From the cell containing the given text, extract its center point as (X, Y) coordinate. 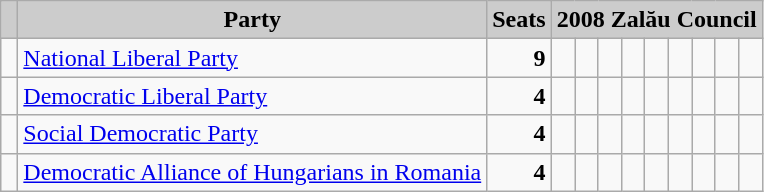
Democratic Liberal Party (252, 96)
Democratic Alliance of Hungarians in Romania (252, 172)
Seats (519, 20)
9 (519, 58)
Social Democratic Party (252, 134)
Party (252, 20)
2008 Zalău Council (656, 20)
National Liberal Party (252, 58)
